Search for the cell housing the specified text and yield its (x, y) center coordinate. 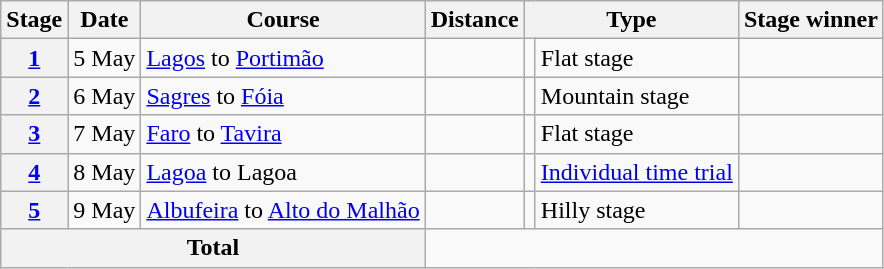
Sagres to Fóia (283, 96)
Mountain stage (636, 96)
Albufeira to Alto do Malhão (283, 210)
Individual time trial (636, 172)
Date (104, 20)
7 May (104, 134)
Type (631, 20)
Stage winner (810, 20)
9 May (104, 210)
Distance (474, 20)
2 (34, 96)
Stage (34, 20)
Total (213, 248)
Hilly stage (636, 210)
6 May (104, 96)
3 (34, 134)
Lagoa to Lagoa (283, 172)
8 May (104, 172)
5 (34, 210)
Course (283, 20)
4 (34, 172)
5 May (104, 58)
Lagos to Portimão (283, 58)
1 (34, 58)
Faro to Tavira (283, 134)
